Determine the [X, Y] coordinate at the center of the cell enclosing the given text.  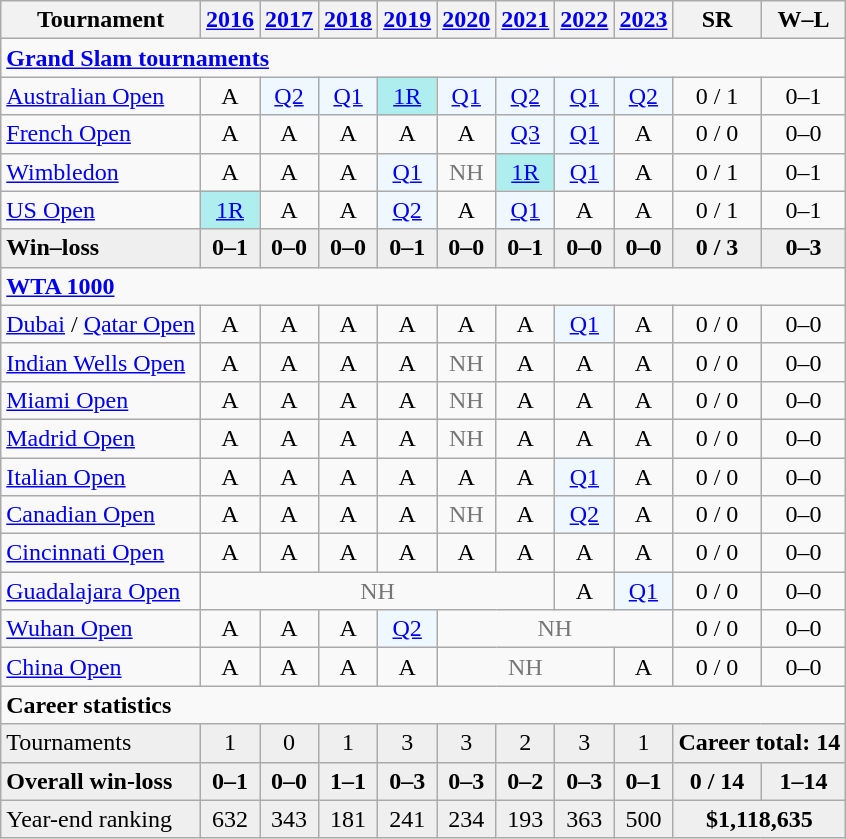
363 [584, 819]
Career total: 14 [760, 743]
2019 [408, 20]
Year-end ranking [101, 819]
2020 [466, 20]
Miami Open [101, 400]
2017 [290, 20]
WTA 1000 [424, 286]
2018 [348, 20]
2023 [644, 20]
SR [717, 20]
French Open [101, 134]
2 [526, 743]
Italian Open [101, 477]
Wimbledon [101, 172]
Dubai / Qatar Open [101, 324]
0–2 [526, 781]
0 / 3 [717, 248]
China Open [101, 667]
Grand Slam tournaments [424, 58]
1–14 [804, 781]
Cincinnati Open [101, 553]
343 [290, 819]
181 [348, 819]
193 [526, 819]
0 / 14 [717, 781]
632 [230, 819]
0 [290, 743]
Madrid Open [101, 438]
Canadian Open [101, 515]
Win–loss [101, 248]
Guadalajara Open [101, 591]
1–1 [348, 781]
234 [466, 819]
241 [408, 819]
Tournaments [101, 743]
US Open [101, 210]
2021 [526, 20]
Q3 [526, 134]
Career statistics [424, 705]
Wuhan Open [101, 629]
Overall win-loss [101, 781]
2022 [584, 20]
2016 [230, 20]
500 [644, 819]
Australian Open [101, 96]
Tournament [101, 20]
W–L [804, 20]
$1,118,635 [760, 819]
Indian Wells Open [101, 362]
